Identify which cell holds the provided text, then report its [x, y] central coordinate. 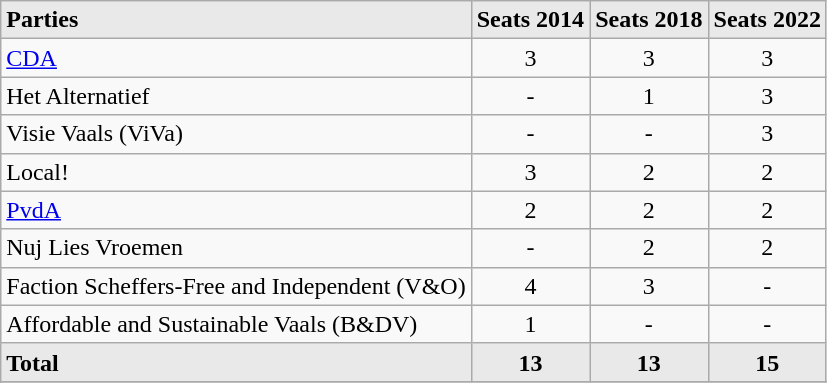
Seats 2022 [767, 20]
Total [236, 362]
Nuj Lies Vroemen [236, 248]
Parties [236, 20]
Seats 2018 [649, 20]
Seats 2014 [530, 20]
Faction Scheffers-Free and Independent (V&O) [236, 286]
CDA [236, 58]
Het Alternatief [236, 96]
Local! [236, 172]
PvdA [236, 210]
15 [767, 362]
Affordable and Sustainable Vaals (B&DV) [236, 324]
Visie Vaals (ViVa) [236, 134]
4 [530, 286]
